Capture the cell that displays the provided text and extract its (X, Y) central coordinate. 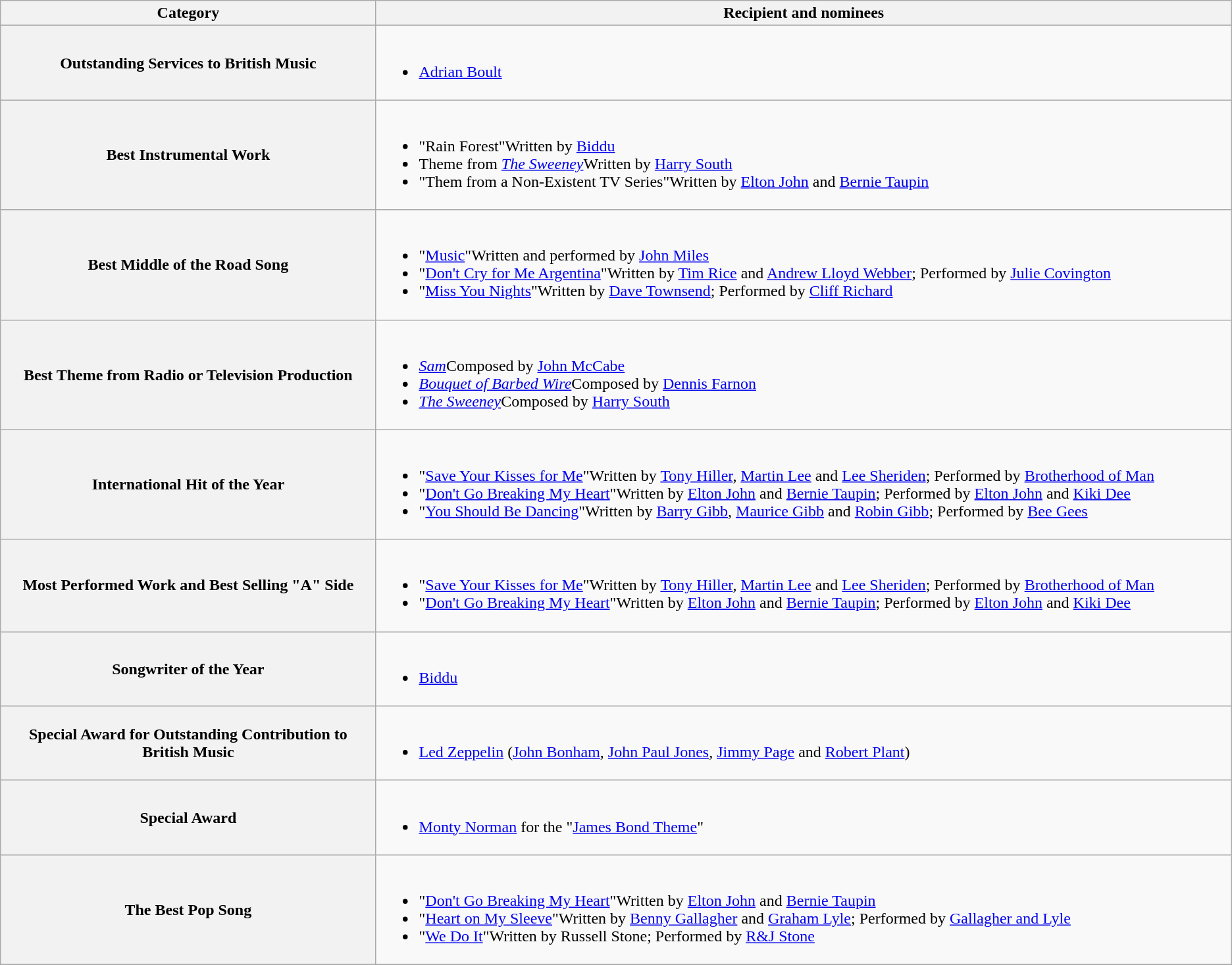
Adrian Boult (804, 63)
Special Award for Outstanding Contribution to British Music (188, 743)
Outstanding Services to British Music (188, 63)
SamComposed by John McCabeBouquet of Barbed WireComposed by Dennis FarnonThe SweeneyComposed by Harry South (804, 375)
Best Middle of the Road Song (188, 264)
Category (188, 13)
Led Zeppelin (John Bonham, John Paul Jones, Jimmy Page and Robert Plant) (804, 743)
Monty Norman for the "James Bond Theme" (804, 817)
"Rain Forest"Written by BidduTheme from The SweeneyWritten by Harry South"Them from a Non-Existent TV Series"Written by Elton John and Bernie Taupin (804, 155)
Biddu (804, 668)
Songwriter of the Year (188, 668)
Best Instrumental Work (188, 155)
Most Performed Work and Best Selling "A" Side (188, 585)
Recipient and nominees (804, 13)
Best Theme from Radio or Television Production (188, 375)
The Best Pop Song (188, 909)
International Hit of the Year (188, 484)
Special Award (188, 817)
